Identify which cell holds the provided text, then report its (X, Y) central coordinate. 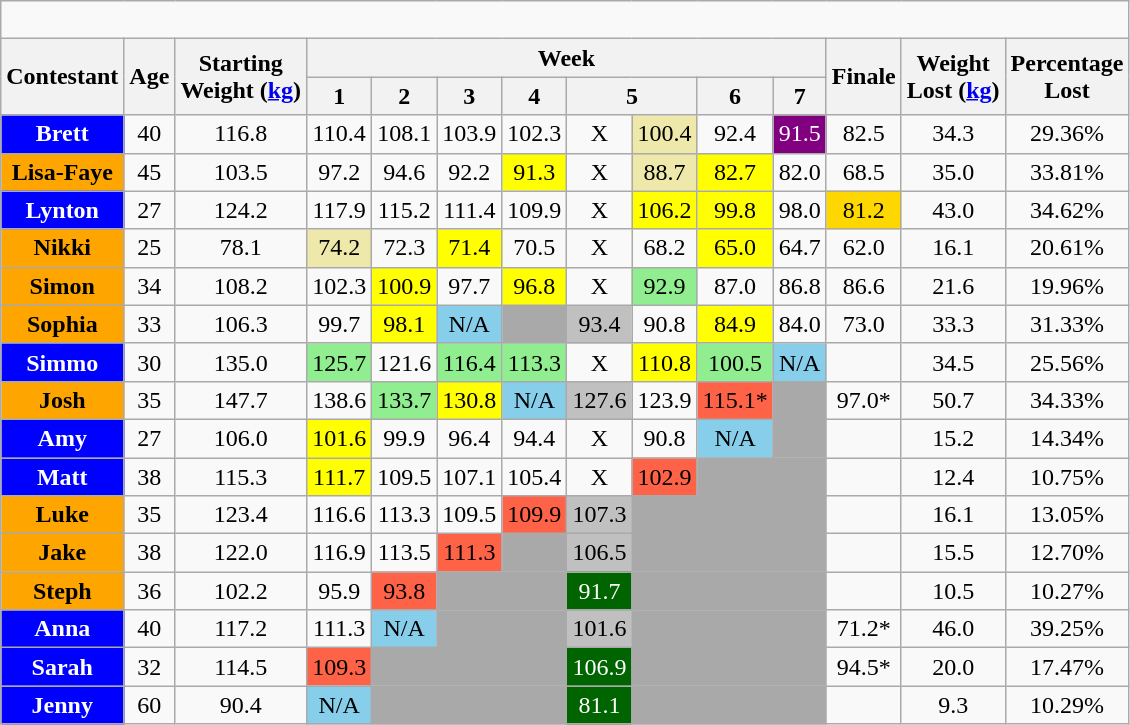
33 (150, 324)
Sophia (62, 324)
Anna (62, 629)
93.8 (404, 591)
117.9 (340, 210)
124.2 (241, 210)
122.0 (241, 553)
135.0 (241, 362)
10.5 (953, 591)
102.9 (664, 477)
106.3 (241, 324)
113.5 (404, 553)
105.4 (534, 477)
110.4 (340, 134)
19.96% (1067, 286)
138.6 (340, 400)
100.9 (404, 286)
Matt (62, 477)
71.2* (864, 629)
100.5 (735, 362)
StartingWeight (kg) (241, 77)
94.6 (404, 172)
91.5 (800, 134)
Finale (864, 77)
123.9 (664, 400)
3 (470, 96)
Lynton (62, 210)
62.0 (864, 248)
127.6 (600, 400)
9.3 (953, 705)
96.4 (470, 438)
82.5 (864, 134)
81.1 (600, 705)
84.0 (800, 324)
102.2 (241, 591)
46.0 (953, 629)
115.1* (735, 400)
Jake (62, 553)
33.3 (953, 324)
103.5 (241, 172)
111.7 (340, 477)
93.4 (600, 324)
98.1 (404, 324)
121.6 (404, 362)
43.0 (953, 210)
81.2 (864, 210)
96.8 (534, 286)
109.3 (340, 667)
97.2 (340, 172)
97.7 (470, 286)
34.62% (1067, 210)
84.9 (735, 324)
71.4 (470, 248)
31.33% (1067, 324)
30 (150, 362)
110.8 (664, 362)
92.9 (664, 286)
123.4 (241, 515)
Week (567, 58)
Lisa-Faye (62, 172)
45 (150, 172)
116.8 (241, 134)
106.5 (600, 553)
12.4 (953, 477)
88.7 (664, 172)
34 (150, 286)
WeightLost (kg) (953, 77)
Luke (62, 515)
86.8 (800, 286)
97.0* (864, 400)
20.0 (953, 667)
94.5* (864, 667)
36 (150, 591)
91.3 (534, 172)
78.1 (241, 248)
25.56% (1067, 362)
114.5 (241, 667)
108.2 (241, 286)
6 (735, 96)
34.33% (1067, 400)
1 (340, 96)
65.0 (735, 248)
10.29% (1067, 705)
106.9 (600, 667)
Steph (62, 591)
39.25% (1067, 629)
64.7 (800, 248)
133.7 (404, 400)
Josh (62, 400)
92.4 (735, 134)
106.0 (241, 438)
60 (150, 705)
94.4 (534, 438)
116.9 (340, 553)
50.7 (953, 400)
13.05% (1067, 515)
PercentageLost (1067, 77)
116.4 (470, 362)
7 (800, 96)
106.2 (664, 210)
99.7 (340, 324)
5 (632, 96)
86.6 (864, 286)
87.0 (735, 286)
35.0 (953, 172)
116.6 (340, 515)
2 (404, 96)
115.2 (404, 210)
4 (534, 96)
111.4 (470, 210)
10.27% (1067, 591)
130.8 (470, 400)
82.7 (735, 172)
Nikki (62, 248)
14.34% (1067, 438)
99.8 (735, 210)
25 (150, 248)
68.2 (664, 248)
Brett (62, 134)
29.36% (1067, 134)
100.4 (664, 134)
Sarah (62, 667)
117.2 (241, 629)
72.3 (404, 248)
95.9 (340, 591)
33.81% (1067, 172)
115.3 (241, 477)
125.7 (340, 362)
Simon (62, 286)
Amy (62, 438)
20.61% (1067, 248)
92.2 (470, 172)
70.5 (534, 248)
73.0 (864, 324)
15.2 (953, 438)
107.1 (470, 477)
17.47% (1067, 667)
Jenny (62, 705)
103.9 (470, 134)
90.4 (241, 705)
32 (150, 667)
82.0 (800, 172)
21.6 (953, 286)
68.5 (864, 172)
74.2 (340, 248)
98.0 (800, 210)
Contestant (62, 77)
Age (150, 77)
15.5 (953, 553)
10.75% (1067, 477)
107.3 (600, 515)
Simmo (62, 362)
34.3 (953, 134)
147.7 (241, 400)
108.1 (404, 134)
91.7 (600, 591)
99.9 (404, 438)
12.70% (1067, 553)
34.5 (953, 362)
